Return [X, Y] of the center of cell containing provided text 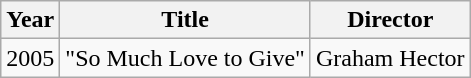
Year [30, 20]
"So Much Love to Give" [186, 58]
Director [390, 20]
Graham Hector [390, 58]
2005 [30, 58]
Title [186, 20]
